Determine the [X, Y] coordinate at the center of the cell enclosing the given text.  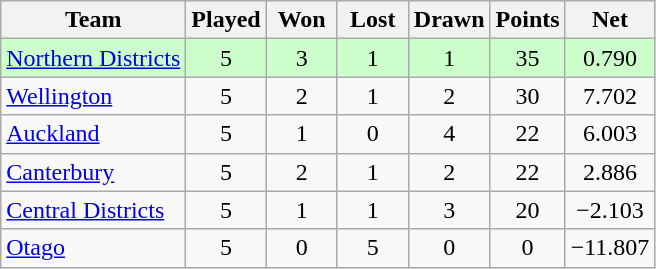
Team [94, 20]
Drawn [449, 20]
2.886 [610, 172]
−11.807 [610, 248]
Otago [94, 248]
Wellington [94, 96]
Net [610, 20]
Points [528, 20]
4 [449, 134]
7.702 [610, 96]
Won [302, 20]
20 [528, 210]
Northern Districts [94, 58]
0.790 [610, 58]
6.003 [610, 134]
Played [226, 20]
−2.103 [610, 210]
Auckland [94, 134]
Central Districts [94, 210]
Lost [372, 20]
35 [528, 58]
30 [528, 96]
Canterbury [94, 172]
